Extract the [X, Y] coordinate from the center of the cell holding the provided text.  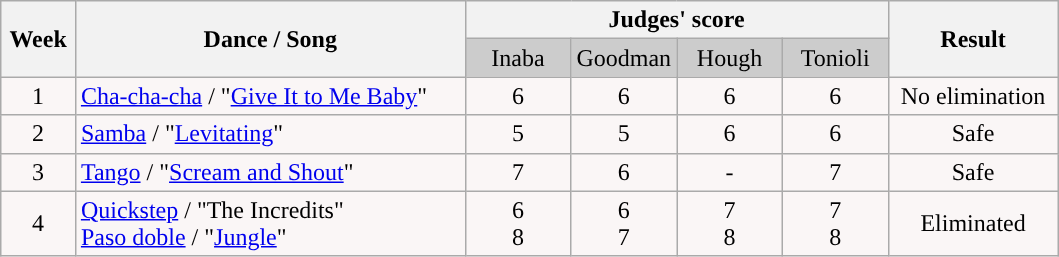
Result [973, 39]
Tonioli [835, 58]
Samba / "Levitating" [270, 134]
Quickstep / "The Incredits"Paso doble / "Jungle" [270, 224]
Dance / Song [270, 39]
3 [38, 172]
4 [38, 224]
Eliminated [973, 224]
Inaba [518, 58]
2 [38, 134]
Week [38, 39]
Hough [730, 58]
No elimination [973, 96]
Judges' score [676, 20]
67 [624, 224]
68 [518, 224]
- [730, 172]
Cha-cha-cha / "Give It to Me Baby" [270, 96]
Goodman [624, 58]
Tango / "Scream and Shout" [270, 172]
1 [38, 96]
